Extract the (X, Y) coordinate from the center of the cell holding the provided text.  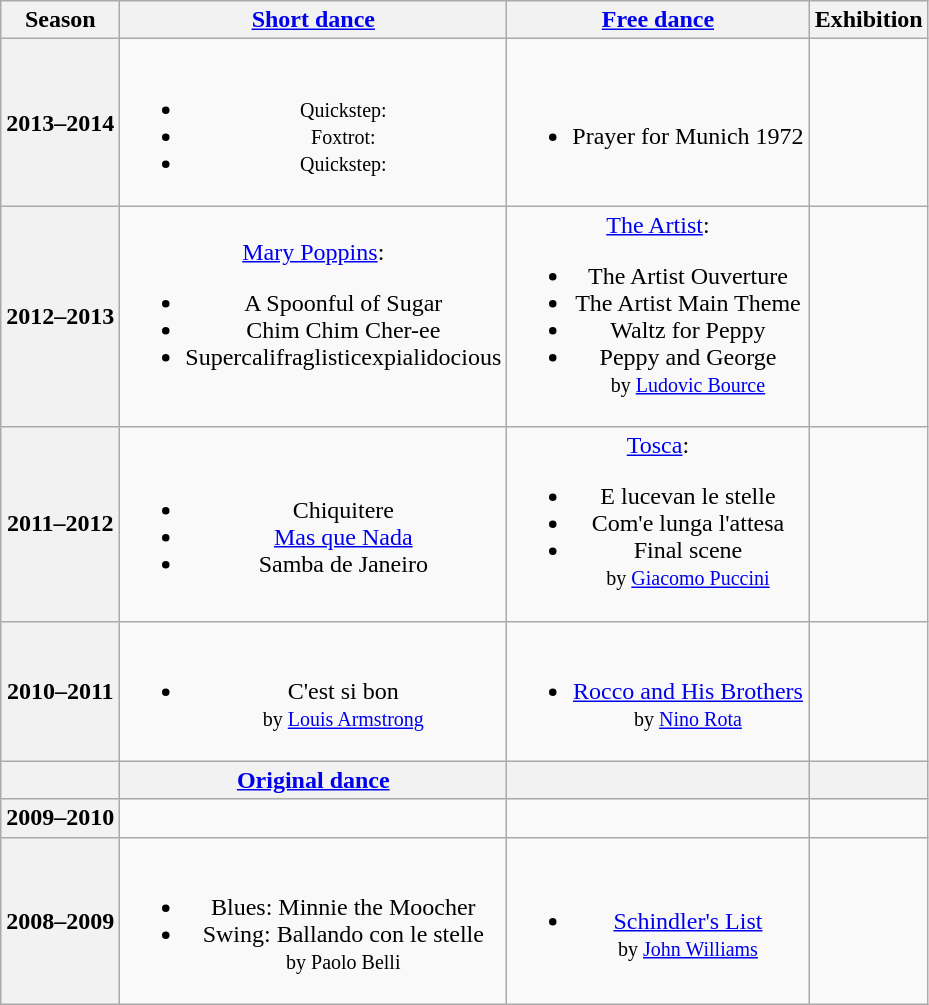
2009–2010 (60, 818)
Original dance (314, 780)
2008–2009 (60, 920)
2013–2014 (60, 122)
Tosca:E lucevan le stelleCom'e lunga l'attesaFinal scene by Giacomo Puccini (658, 524)
Schindler's List by John Williams (658, 920)
Short dance (314, 20)
The Artist:The Artist OuvertureThe Artist Main ThemeWaltz for PeppyPeppy and George by Ludovic Bource (658, 316)
2011–2012 (60, 524)
2010–2011 (60, 691)
Prayer for Munich 1972 (658, 122)
C'est si bon by Louis Armstrong (314, 691)
ChiquitereMas que NadaSamba de Janeiro (314, 524)
Exhibition (868, 20)
Season (60, 20)
2012–2013 (60, 316)
Free dance (658, 20)
Blues: Minnie the MoocherSwing: Ballando con le stelle by Paolo Belli (314, 920)
Quickstep:Foxtrot:Quickstep: (314, 122)
Rocco and His Brothers by Nino Rota (658, 691)
Mary Poppins:A Spoonful of SugarChim Chim Cher-eeSupercalifraglisticexpialidocious (314, 316)
